Identify which cell holds the provided text, then report its [X, Y] central coordinate. 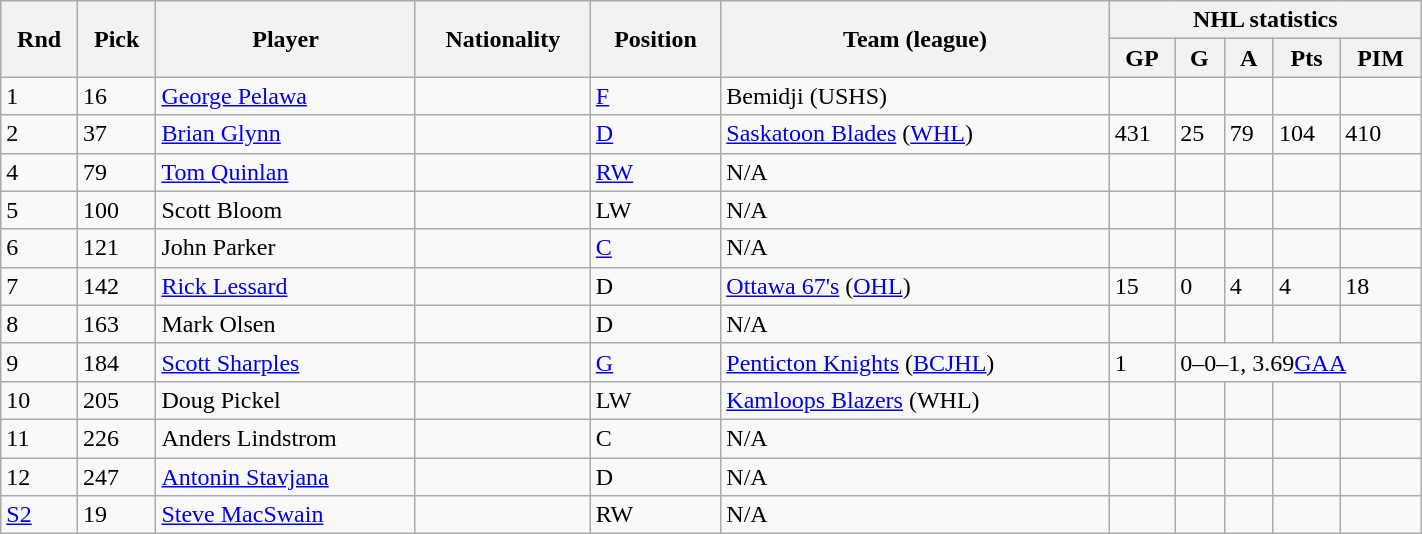
121 [116, 248]
184 [116, 362]
205 [116, 400]
10 [40, 400]
George Pelawa [286, 96]
Penticton Knights (BCJHL) [915, 362]
Antonin Stavjana [286, 477]
Scott Sharples [286, 362]
Nationality [502, 39]
Scott Bloom [286, 210]
142 [116, 286]
Rnd [40, 39]
6 [40, 248]
Player [286, 39]
18 [1380, 286]
12 [40, 477]
Tom Quinlan [286, 172]
37 [116, 134]
Team (league) [915, 39]
100 [116, 210]
0 [1200, 286]
431 [1142, 134]
S2 [40, 515]
Pick [116, 39]
7 [40, 286]
Mark Olsen [286, 324]
5 [40, 210]
16 [116, 96]
Pts [1306, 58]
Bemidji (USHS) [915, 96]
247 [116, 477]
226 [116, 438]
19 [116, 515]
Saskatoon Blades (WHL) [915, 134]
GP [1142, 58]
Position [655, 39]
0–0–1, 3.69GAA [1298, 362]
F [655, 96]
104 [1306, 134]
PIM [1380, 58]
2 [40, 134]
Ottawa 67's (OHL) [915, 286]
Brian Glynn [286, 134]
Anders Lindstrom [286, 438]
8 [40, 324]
Kamloops Blazers (WHL) [915, 400]
25 [1200, 134]
John Parker [286, 248]
NHL statistics [1265, 20]
Doug Pickel [286, 400]
A [1248, 58]
Steve MacSwain [286, 515]
163 [116, 324]
Rick Lessard [286, 286]
11 [40, 438]
15 [1142, 286]
9 [40, 362]
410 [1380, 134]
